Capture the cell that displays the provided text and extract its (X, Y) central coordinate. 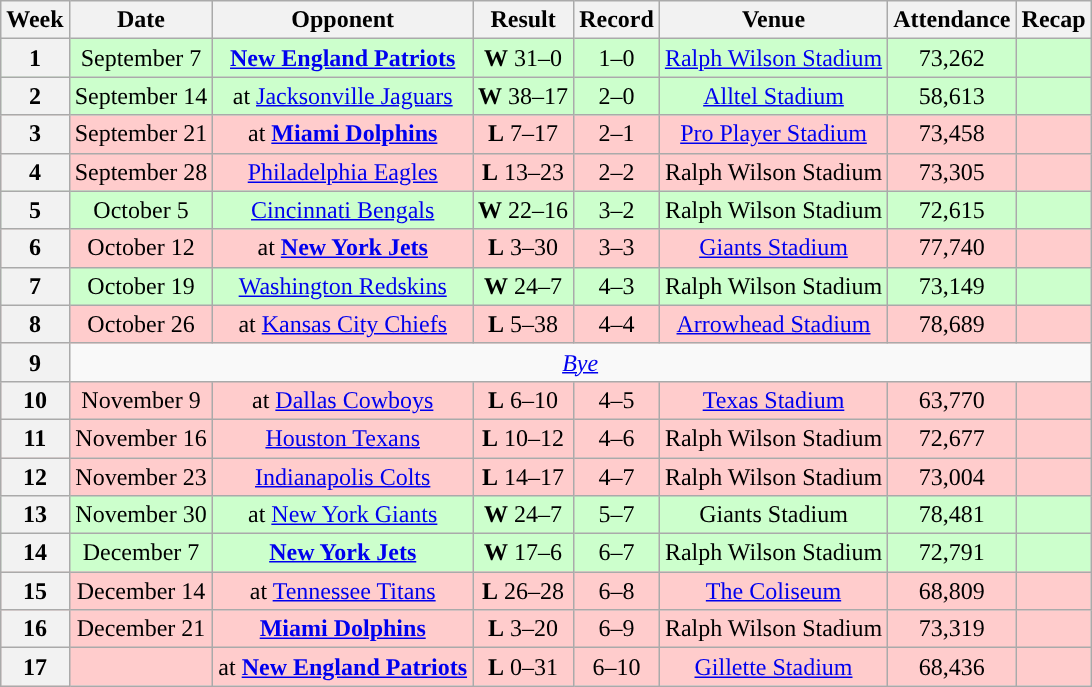
Miami Dolphins (343, 629)
2–1 (617, 134)
3–2 (617, 210)
December 14 (141, 591)
12 (35, 477)
14 (35, 553)
63,770 (952, 400)
3 (35, 134)
73,262 (952, 58)
72,677 (952, 438)
Result (524, 20)
Arrowhead Stadium (773, 324)
L 14–17 (524, 477)
Texas Stadium (773, 400)
13 (35, 515)
2–2 (617, 172)
Washington Redskins (343, 286)
11 (35, 438)
6 (35, 248)
September 21 (141, 134)
L 7–17 (524, 134)
4–5 (617, 400)
6–7 (617, 553)
Venue (773, 20)
October 12 (141, 248)
Attendance (952, 20)
at Dallas Cowboys (343, 400)
1 (35, 58)
73,004 (952, 477)
L 6–10 (524, 400)
L 0–31 (524, 667)
7 (35, 286)
Date (141, 20)
73,149 (952, 286)
Recap (1054, 20)
Cincinnati Bengals (343, 210)
W 22–16 (524, 210)
58,613 (952, 96)
September 14 (141, 96)
3–3 (617, 248)
68,809 (952, 591)
December 21 (141, 629)
77,740 (952, 248)
September 28 (141, 172)
78,689 (952, 324)
2 (35, 96)
73,305 (952, 172)
4 (35, 172)
W 31–0 (524, 58)
10 (35, 400)
September 7 (141, 58)
5 (35, 210)
68,436 (952, 667)
L 10–12 (524, 438)
73,319 (952, 629)
8 (35, 324)
October 5 (141, 210)
L 3–30 (524, 248)
4–4 (617, 324)
Gillette Stadium (773, 667)
at Miami Dolphins (343, 134)
at New England Patriots (343, 667)
Indianapolis Colts (343, 477)
L 3–20 (524, 629)
at Tennessee Titans (343, 591)
The Coliseum (773, 591)
4–7 (617, 477)
November 9 (141, 400)
L 26–28 (524, 591)
4–6 (617, 438)
at New York Giants (343, 515)
9 (35, 362)
W 17–6 (524, 553)
15 (35, 591)
November 30 (141, 515)
L 5–38 (524, 324)
December 7 (141, 553)
November 23 (141, 477)
72,791 (952, 553)
L 13–23 (524, 172)
Bye (580, 362)
Houston Texans (343, 438)
72,615 (952, 210)
4–3 (617, 286)
6–10 (617, 667)
78,481 (952, 515)
Week (35, 20)
W 38–17 (524, 96)
at Jacksonville Jaguars (343, 96)
at Kansas City Chiefs (343, 324)
Record (617, 20)
5–7 (617, 515)
73,458 (952, 134)
New England Patriots (343, 58)
November 16 (141, 438)
New York Jets (343, 553)
October 26 (141, 324)
Philadelphia Eagles (343, 172)
Pro Player Stadium (773, 134)
Opponent (343, 20)
16 (35, 629)
17 (35, 667)
at New York Jets (343, 248)
6–8 (617, 591)
October 19 (141, 286)
1–0 (617, 58)
2–0 (617, 96)
Alltel Stadium (773, 96)
6–9 (617, 629)
